Search for the cell housing the specified text and yield its [x, y] center coordinate. 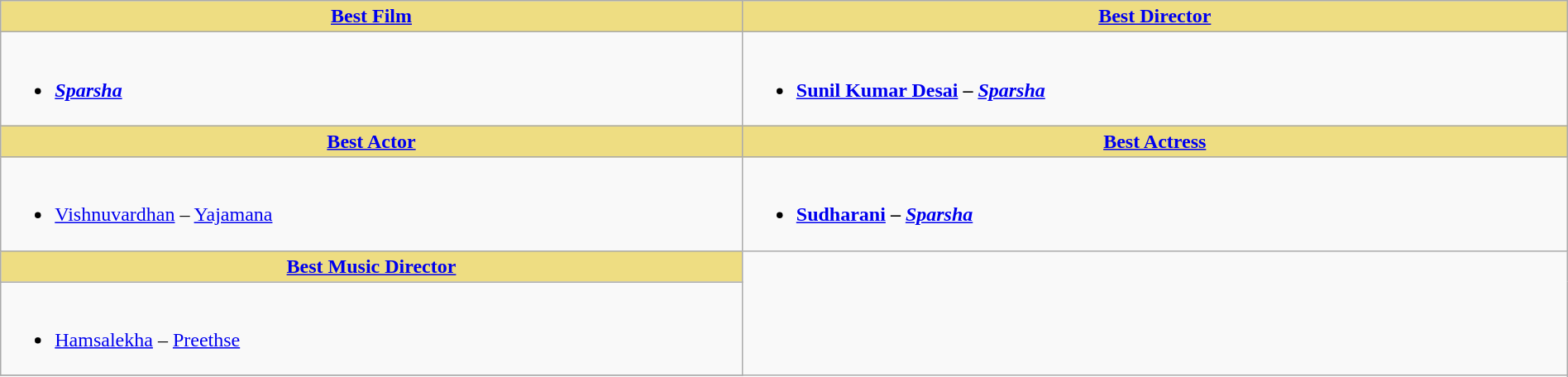
Best Music Director [372, 266]
Sparsha [372, 79]
Best Actress [1154, 141]
Best Director [1154, 17]
Best Actor [372, 141]
Sudharani – Sparsha [1154, 203]
Hamsalekha – Preethse [372, 329]
Vishnuvardhan – Yajamana [372, 203]
Best Film [372, 17]
Sunil Kumar Desai – Sparsha [1154, 79]
